Extract the [X, Y] coordinate from the center of the cell holding the provided text.  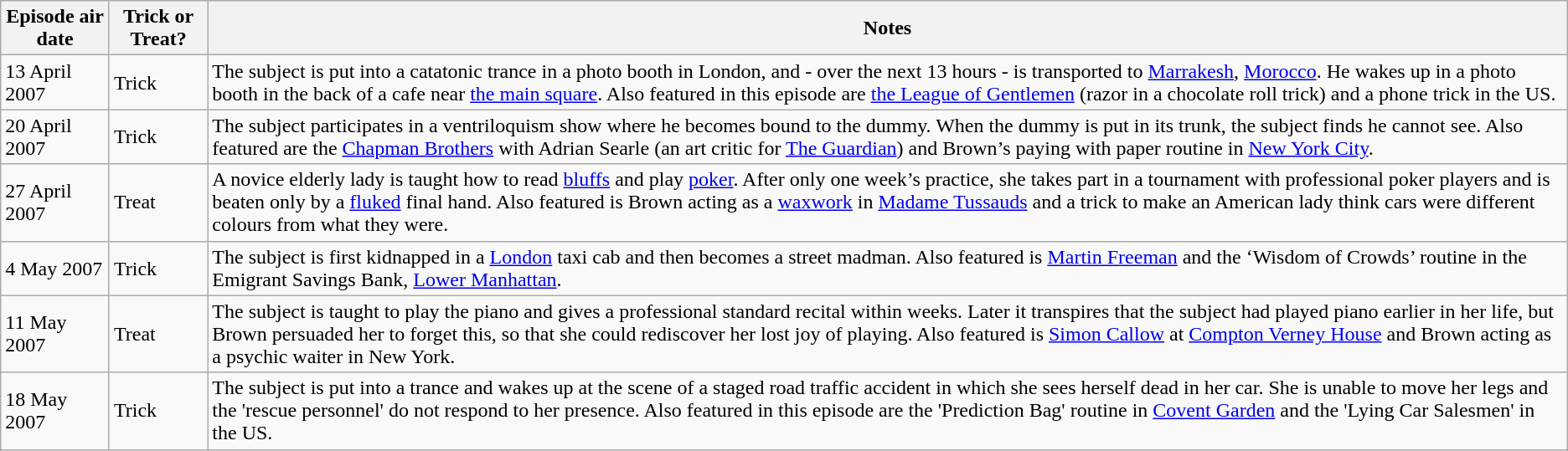
18 May 2007 [55, 411]
Episode air date [55, 28]
20 April 2007 [55, 137]
13 April 2007 [55, 82]
27 April 2007 [55, 202]
11 May 2007 [55, 334]
Notes [888, 28]
4 May 2007 [55, 268]
Trick or Treat? [157, 28]
